From the cell containing the given text, extract its center point as (X, Y) coordinate. 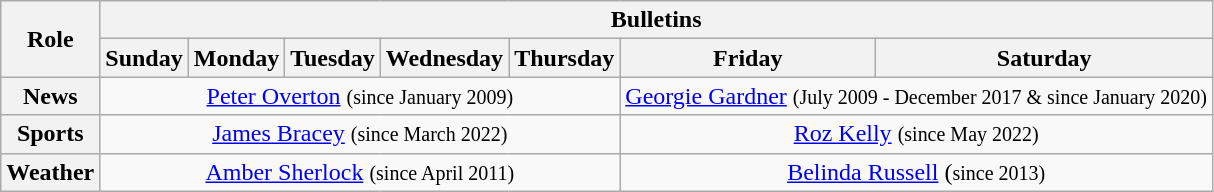
Sunday (144, 58)
Georgie Gardner (July 2009 - December 2017 & since January 2020) (916, 96)
Amber Sherlock (since April 2011) (360, 172)
Belinda Russell (since 2013) (916, 172)
Wednesday (444, 58)
Weather (50, 172)
Saturday (1044, 58)
James Bracey (since March 2022) (360, 134)
Friday (748, 58)
Monday (236, 58)
Peter Overton (since January 2009) (360, 96)
Tuesday (333, 58)
Sports (50, 134)
News (50, 96)
Thursday (564, 58)
Role (50, 39)
Bulletins (656, 20)
Roz Kelly (since May 2022) (916, 134)
